Return the (X, Y) coordinate for the center point of the cell that contains the specified text.  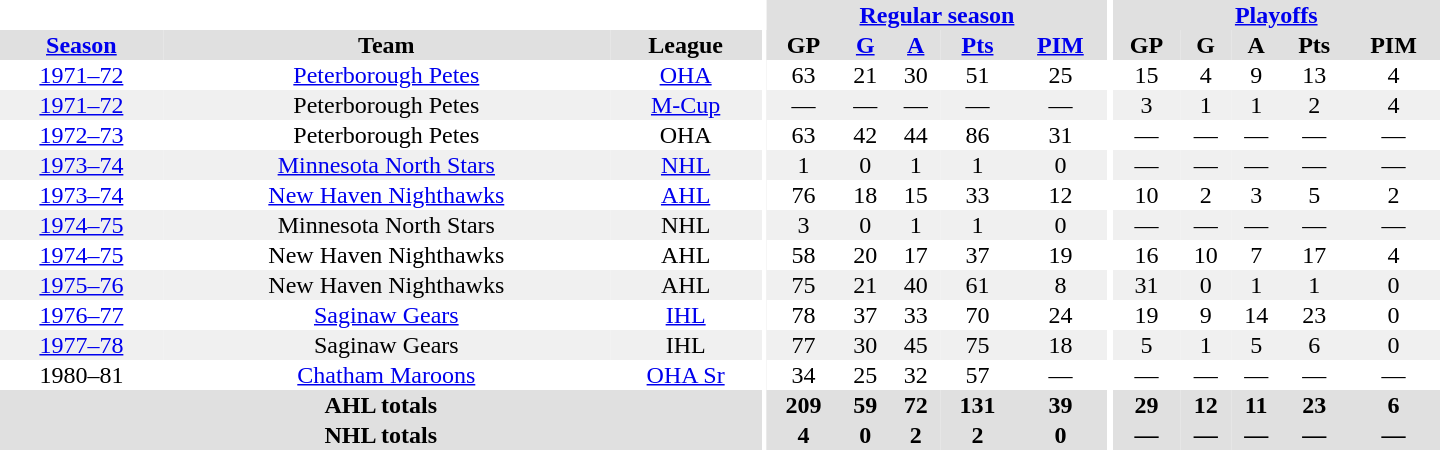
1980–81 (82, 375)
20 (866, 255)
M-Cup (686, 105)
11 (1256, 405)
24 (1060, 315)
League (686, 45)
57 (978, 375)
1972–73 (82, 135)
Team (386, 45)
13 (1314, 75)
44 (916, 135)
Season (82, 45)
NHL totals (380, 435)
86 (978, 135)
209 (804, 405)
1976–77 (82, 315)
61 (978, 285)
58 (804, 255)
39 (1060, 405)
14 (1256, 315)
Chatham Maroons (386, 375)
131 (978, 405)
1977–78 (82, 345)
45 (916, 345)
29 (1146, 405)
1975–76 (82, 285)
40 (916, 285)
AHL totals (380, 405)
77 (804, 345)
Regular season (937, 15)
70 (978, 315)
16 (1146, 255)
78 (804, 315)
7 (1256, 255)
59 (866, 405)
32 (916, 375)
51 (978, 75)
OHA Sr (686, 375)
34 (804, 375)
72 (916, 405)
Playoffs (1276, 15)
42 (866, 135)
8 (1060, 285)
76 (804, 195)
